Provide the (X, Y) coordinate of the cell's center where the given text is located.  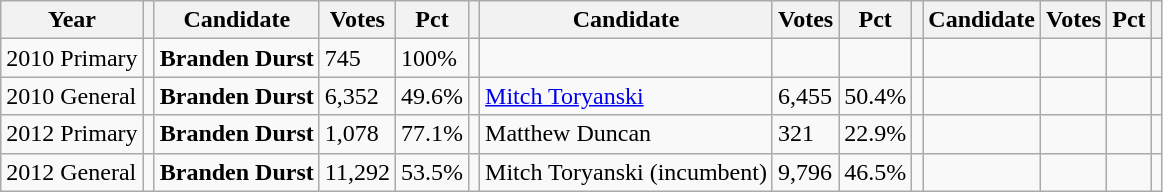
46.5% (876, 172)
Year (72, 20)
2010 General (72, 96)
53.5% (432, 172)
11,292 (357, 172)
6,352 (357, 96)
321 (805, 134)
100% (432, 58)
Mitch Toryanski (626, 96)
22.9% (876, 134)
6,455 (805, 96)
Matthew Duncan (626, 134)
77.1% (432, 134)
Mitch Toryanski (incumbent) (626, 172)
2012 Primary (72, 134)
745 (357, 58)
1,078 (357, 134)
2010 Primary (72, 58)
50.4% (876, 96)
9,796 (805, 172)
2012 General (72, 172)
49.6% (432, 96)
